Return the (x, y) coordinate for the center point of the cell that contains the specified text.  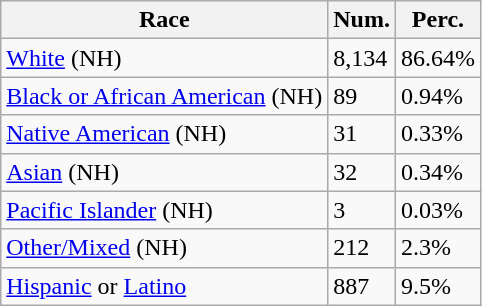
9.5% (438, 286)
212 (362, 248)
Asian (NH) (164, 172)
2.3% (438, 248)
Perc. (438, 20)
887 (362, 286)
0.94% (438, 96)
3 (362, 210)
Native American (NH) (164, 134)
Other/Mixed (NH) (164, 248)
Black or African American (NH) (164, 96)
0.03% (438, 210)
31 (362, 134)
89 (362, 96)
0.33% (438, 134)
86.64% (438, 58)
0.34% (438, 172)
Race (164, 20)
White (NH) (164, 58)
32 (362, 172)
8,134 (362, 58)
Num. (362, 20)
Hispanic or Latino (164, 286)
Pacific Islander (NH) (164, 210)
